Output the [x, y] coordinate of the center of the cell containing the given text.  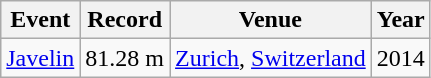
81.28 m [125, 58]
Event [40, 20]
Venue [271, 20]
Zurich, Switzerland [271, 58]
Year [400, 20]
Record [125, 20]
Javelin [40, 58]
2014 [400, 58]
